Identify which cell holds the provided text, then report its [X, Y] central coordinate. 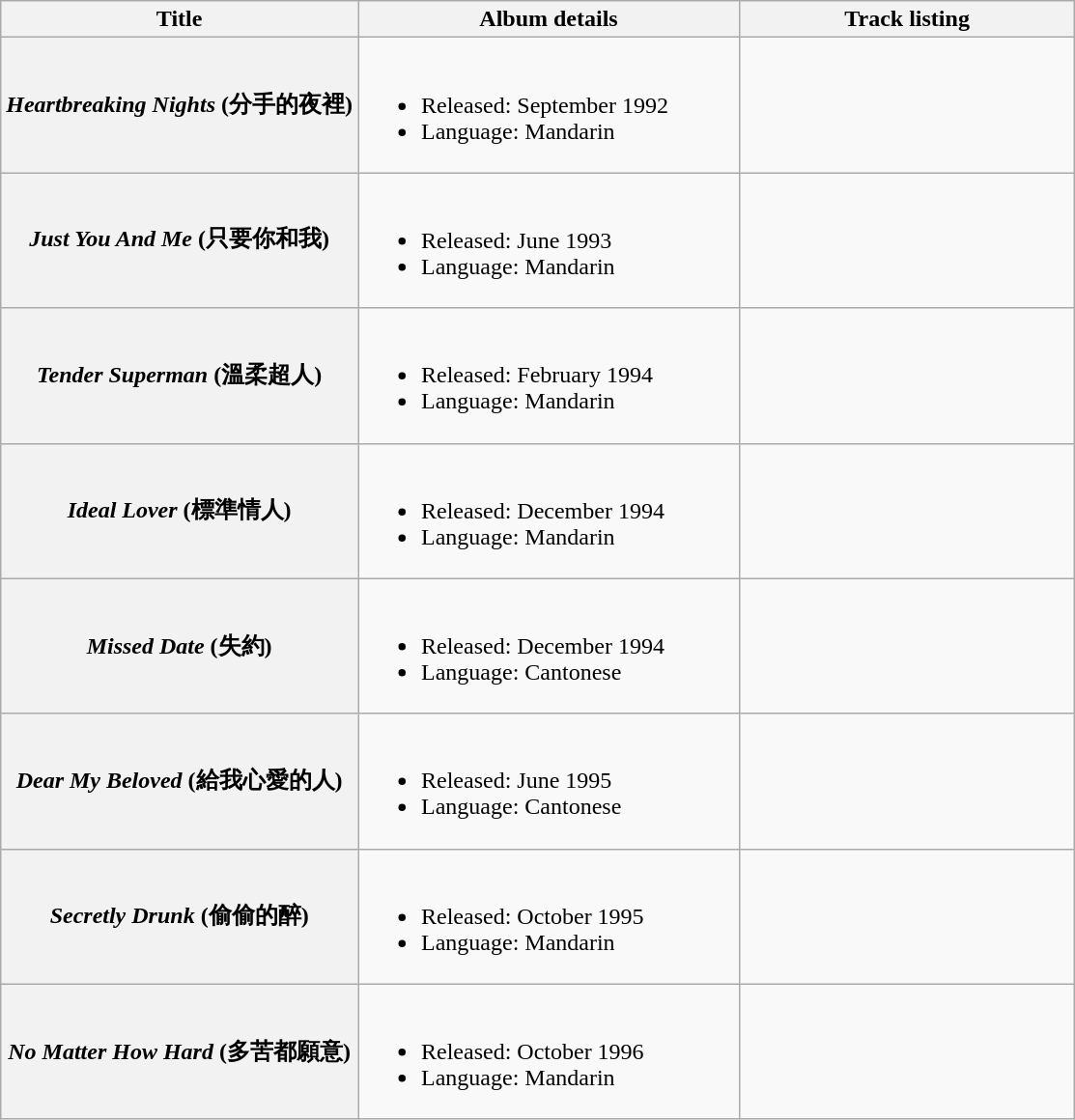
No Matter How Hard (多苦都願意) [180, 1051]
Secretly Drunk (偷偷的醉) [180, 916]
Released: September 1992Language: Mandarin [549, 105]
Dear My Beloved (給我心愛的人) [180, 781]
Released: June 1995Language: Cantonese [549, 781]
Missed Date (失約) [180, 646]
Released: February 1994Language: Mandarin [549, 376]
Track listing [908, 19]
Released: June 1993Language: Mandarin [549, 240]
Released: December 1994Language: Cantonese [549, 646]
Title [180, 19]
Just You And Me (只要你和我) [180, 240]
Tender Superman (溫柔超人) [180, 376]
Heartbreaking Nights (分手的夜裡) [180, 105]
Released: October 1995Language: Mandarin [549, 916]
Released: December 1994Language: Mandarin [549, 511]
Released: October 1996Language: Mandarin [549, 1051]
Album details [549, 19]
Ideal Lover (標準情人) [180, 511]
